Output the (x, y) coordinate of the center of the cell containing the given text.  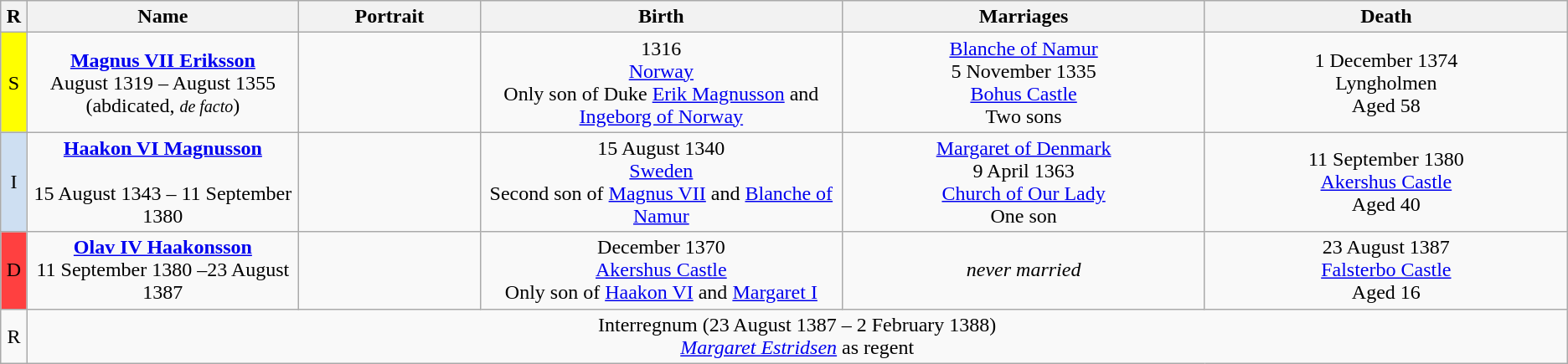
Margaret of Denmark9 April 1363Church of Our LadyOne son (1024, 182)
I (13, 182)
D (13, 270)
Marriages (1024, 17)
Magnus VII ErikssonAugust 1319 – August 1355 (abdicated, de facto) (162, 82)
Blanche of Namur5 November 1335Bohus CastleTwo sons (1024, 82)
Death (1385, 17)
S (13, 82)
Portrait (389, 17)
Name (162, 17)
1316NorwayOnly son of Duke Erik Magnusson and Ingeborg of Norway (662, 82)
1 December 1374LyngholmenAged 58 (1385, 82)
Birth (662, 17)
15 August 1340SwedenSecond son of Magnus VII and Blanche of Namur (662, 182)
Haakon VI Magnusson15 August 1343 – 11 September 1380 (162, 182)
December 1370Akershus CastleOnly son of Haakon VI and Margaret I (662, 270)
never married (1024, 270)
23 August 1387Falsterbo CastleAged 16 (1385, 270)
11 September 1380Akershus CastleAged 40 (1385, 182)
Olav IV Haakonsson11 September 1380 –23 August 1387 (162, 270)
Interregnum (23 August 1387 – 2 February 1388)Margaret Estridsen as regent (797, 336)
